Search for the cell housing the specified text and yield its [X, Y] center coordinate. 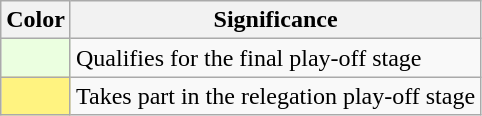
Qualifies for the final play-off stage [275, 58]
Takes part in the relegation play-off stage [275, 96]
Significance [275, 20]
Color [36, 20]
